Capture the cell that displays the provided text and extract its (X, Y) central coordinate. 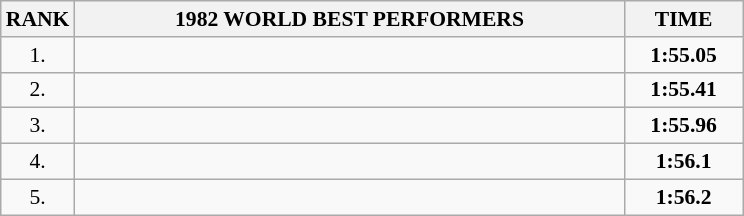
2. (38, 90)
3. (38, 126)
1:55.05 (684, 55)
1:55.96 (684, 126)
1982 WORLD BEST PERFORMERS (349, 19)
TIME (684, 19)
1:55.41 (684, 90)
1. (38, 55)
5. (38, 197)
1:56.1 (684, 162)
RANK (38, 19)
4. (38, 162)
1:56.2 (684, 197)
